Search for the cell housing the specified text and yield its (X, Y) center coordinate. 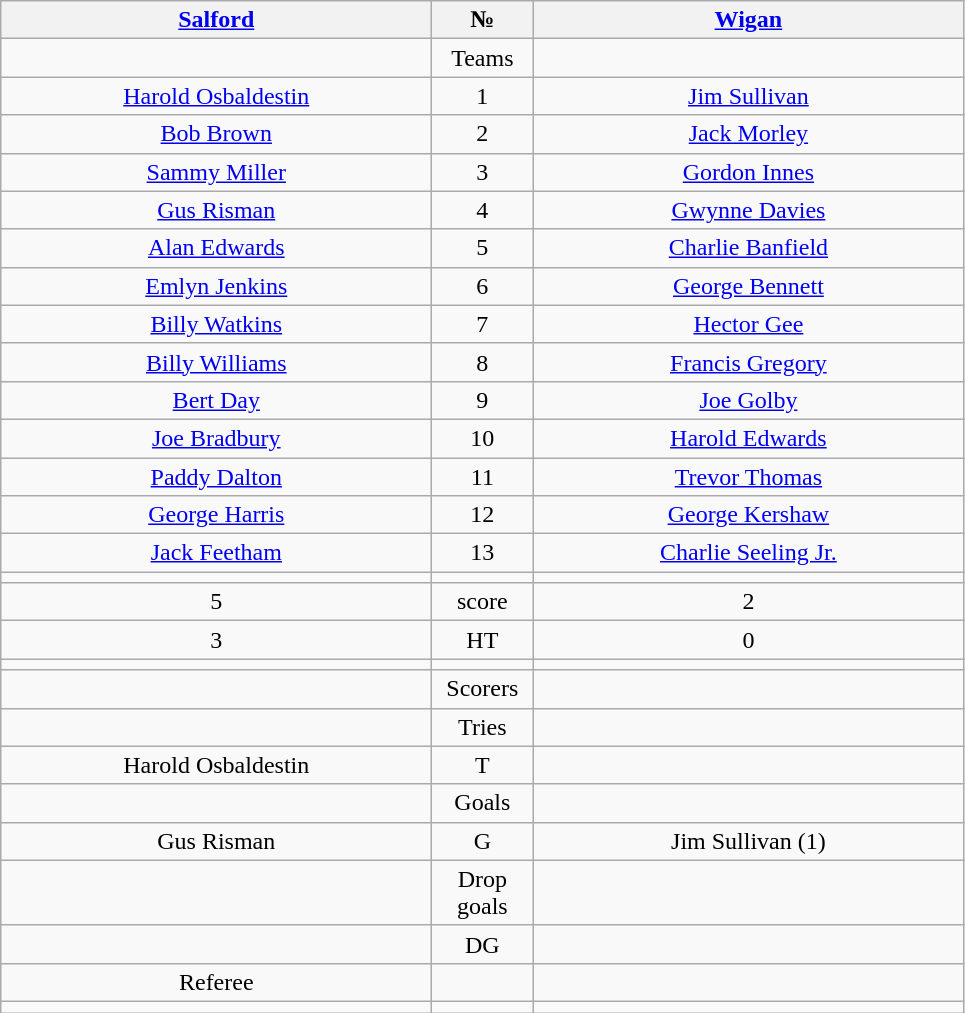
Teams (482, 58)
Jack Feetham (216, 553)
T (482, 765)
Referee (216, 982)
Gordon Innes (748, 172)
Bob Brown (216, 134)
Joe Bradbury (216, 438)
Paddy Dalton (216, 477)
6 (482, 286)
DG (482, 944)
9 (482, 400)
Drop goals (482, 892)
1 (482, 96)
Charlie Banfield (748, 248)
4 (482, 210)
Bert Day (216, 400)
Francis Gregory (748, 362)
Tries (482, 727)
HT (482, 640)
Jack Morley (748, 134)
George Bennett (748, 286)
Wigan (748, 20)
Joe Golby (748, 400)
Hector Gee (748, 324)
Billy Williams (216, 362)
George Harris (216, 515)
Salford (216, 20)
Gwynne Davies (748, 210)
Jim Sullivan (748, 96)
7 (482, 324)
0 (748, 640)
Goals (482, 803)
Scorers (482, 689)
G (482, 841)
10 (482, 438)
Alan Edwards (216, 248)
8 (482, 362)
George Kershaw (748, 515)
11 (482, 477)
12 (482, 515)
Harold Edwards (748, 438)
Emlyn Jenkins (216, 286)
13 (482, 553)
score (482, 602)
Charlie Seeling Jr. (748, 553)
Sammy Miller (216, 172)
№ (482, 20)
Jim Sullivan (1) (748, 841)
Billy Watkins (216, 324)
Trevor Thomas (748, 477)
